Locate the cell with the specified text and output its [X, Y] center coordinate. 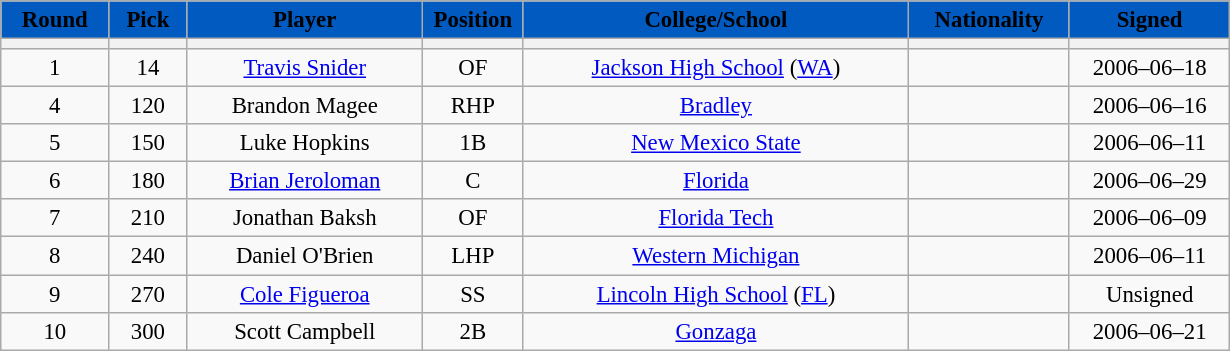
2006–06–16 [1150, 106]
Nationality [990, 20]
Bradley [716, 106]
1B [474, 143]
Round [55, 20]
Western Michigan [716, 256]
Unsigned [1150, 294]
Cole Figueroa [305, 294]
Player [305, 20]
SS [474, 294]
5 [55, 143]
8 [55, 256]
Travis Snider [305, 68]
C [474, 181]
New Mexico State [716, 143]
College/School [716, 20]
9 [55, 294]
150 [148, 143]
Florida Tech [716, 219]
210 [148, 219]
1 [55, 68]
Brian Jeroloman [305, 181]
Florida [716, 181]
120 [148, 106]
7 [55, 219]
4 [55, 106]
Signed [1150, 20]
6 [55, 181]
240 [148, 256]
2006–06–09 [1150, 219]
Position [474, 20]
2006–06–29 [1150, 181]
2006–06–21 [1150, 331]
Lincoln High School (FL) [716, 294]
14 [148, 68]
RHP [474, 106]
180 [148, 181]
2B [474, 331]
Daniel O'Brien [305, 256]
Luke Hopkins [305, 143]
300 [148, 331]
270 [148, 294]
Brandon Magee [305, 106]
Jonathan Baksh [305, 219]
LHP [474, 256]
Scott Campbell [305, 331]
Gonzaga [716, 331]
2006–06–18 [1150, 68]
Jackson High School (WA) [716, 68]
Pick [148, 20]
10 [55, 331]
